Detect which cell encompasses the target text, then output its (X, Y) center coordinate. 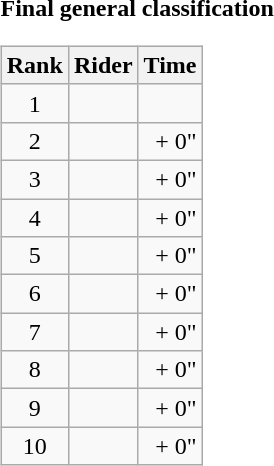
Rank (34, 65)
7 (34, 332)
1 (34, 103)
Rider (103, 65)
5 (34, 256)
9 (34, 408)
6 (34, 294)
Time (170, 65)
4 (34, 217)
2 (34, 141)
8 (34, 370)
3 (34, 179)
10 (34, 446)
